Return [X, Y] of the center of cell containing provided text 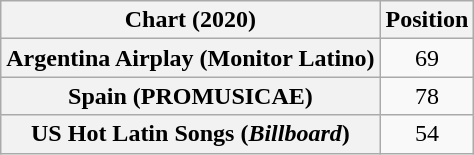
54 [427, 134]
Argentina Airplay (Monitor Latino) [190, 58]
Chart (2020) [190, 20]
69 [427, 58]
Spain (PROMUSICAE) [190, 96]
78 [427, 96]
Position [427, 20]
US Hot Latin Songs (Billboard) [190, 134]
